Return [X, Y] of the center of cell containing provided text 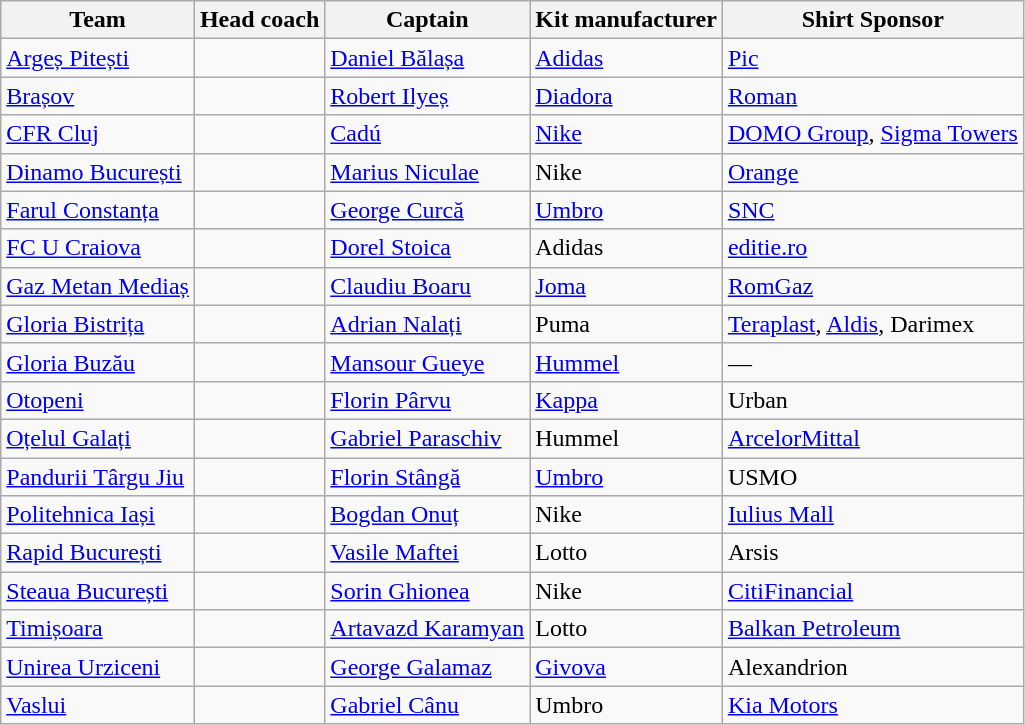
Brașov [98, 96]
Gabriel Paraschiv [428, 438]
Adrian Nalați [428, 324]
Otopeni [98, 400]
Gloria Bistrița [98, 324]
Head coach [259, 20]
Roman [872, 96]
Team [98, 20]
Shirt Sponsor [872, 20]
Alexandrion [872, 667]
Florin Pârvu [428, 400]
ArcelorMittal [872, 438]
Timișoara [98, 629]
Argeș Pitești [98, 58]
editie.ro [872, 248]
Oțelul Galați [98, 438]
George Curcă [428, 210]
USMO [872, 477]
Politehnica Iași [98, 515]
Florin Stângă [428, 477]
Diadora [626, 96]
Balkan Petroleum [872, 629]
Gloria Buzău [98, 362]
Urban [872, 400]
Captain [428, 20]
SNC [872, 210]
RomGaz [872, 286]
Farul Constanța [98, 210]
Joma [626, 286]
Orange [872, 172]
Iulius Mall [872, 515]
Dorel Stoica [428, 248]
— [872, 362]
Unirea Urziceni [98, 667]
Cadú [428, 134]
Artavazd Karamyan [428, 629]
Pandurii Târgu Jiu [98, 477]
FC U Craiova [98, 248]
Kia Motors [872, 705]
Daniel Bălașa [428, 58]
Bogdan Onuț [428, 515]
CFR Cluj [98, 134]
Gaz Metan Mediaș [98, 286]
CitiFinancial [872, 591]
Kit manufacturer [626, 20]
Puma [626, 324]
Vasile Maftei [428, 553]
Steaua București [98, 591]
Robert Ilyeș [428, 96]
Rapid București [98, 553]
Dinamo București [98, 172]
Marius Niculae [428, 172]
Arsis [872, 553]
Kappa [626, 400]
Pic [872, 58]
DOMO Group, Sigma Towers [872, 134]
Vaslui [98, 705]
Claudiu Boaru [428, 286]
Gabriel Cânu [428, 705]
Teraplast, Aldis, Darimex [872, 324]
Sorin Ghionea [428, 591]
Mansour Gueye [428, 362]
Givova [626, 667]
George Galamaz [428, 667]
